Return [X, Y] of the center of cell containing provided text 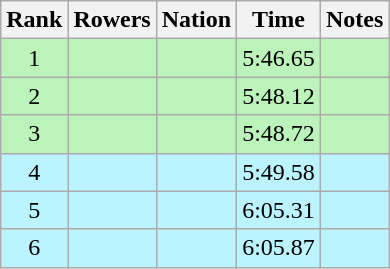
6:05.31 [279, 210]
Rowers [112, 20]
2 [34, 96]
6 [34, 248]
5:48.72 [279, 134]
5:46.65 [279, 58]
4 [34, 172]
5:48.12 [279, 96]
Nation [196, 20]
1 [34, 58]
Rank [34, 20]
6:05.87 [279, 248]
Notes [354, 20]
Time [279, 20]
5 [34, 210]
5:49.58 [279, 172]
3 [34, 134]
